Provide the [X, Y] coordinate of the cell's center where the given text is located.  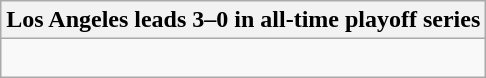
Los Angeles leads 3–0 in all-time playoff series [244, 20]
